Scan for the cell matching the given text and deliver its (X, Y) coordinate at center. 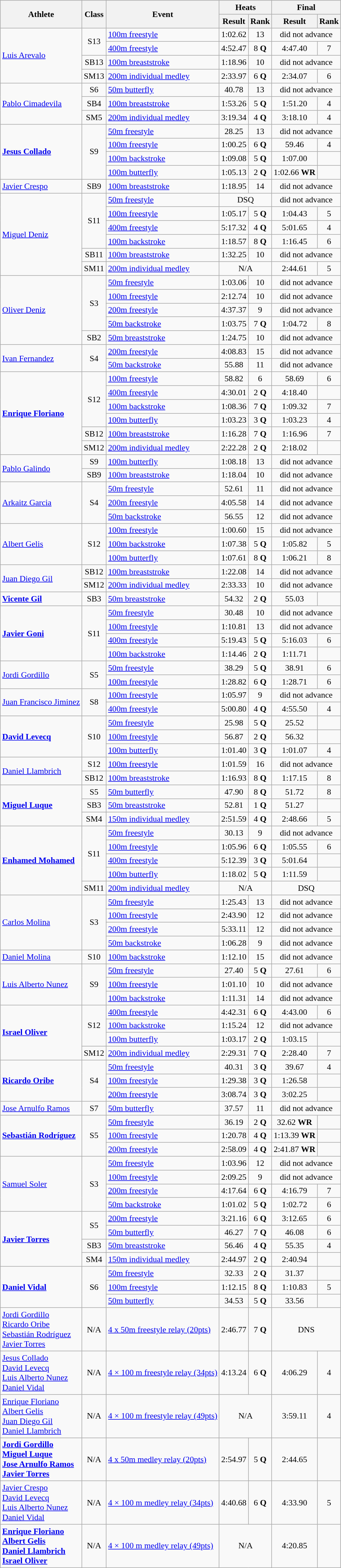
25.98 (234, 723)
1:07.38 (234, 544)
1:18.04 (234, 475)
4:33.90 (295, 1503)
1:25.43 (234, 902)
4:16.79 (295, 1191)
Jesus Collado (41, 152)
38.29 (234, 668)
39.67 (295, 1067)
Luis Alberto Nunez (41, 984)
33.56 (295, 1301)
1:12.15 (234, 1287)
Ivan Fernandez (41, 358)
5:16.03 (295, 640)
Enhamed Mohamed (41, 861)
2:44.65 (295, 1459)
S13 (94, 42)
1:15.24 (234, 1026)
Juan Diego Gil (41, 579)
1:05.55 (295, 847)
1:03.75 (234, 324)
3:08.74 (234, 1095)
2:51.59 (234, 819)
Athlete (41, 14)
2:46.77 (234, 1330)
1:18.02 (234, 875)
52.61 (234, 489)
1:03.06 (234, 283)
5:00.80 (234, 709)
4 x 50m freestyle relay (20pts) (163, 1330)
2:18.02 (295, 448)
SM5 (94, 117)
56.46 (234, 1246)
4:05.58 (234, 503)
1:16.45 (295, 241)
46.27 (234, 1232)
5:01.64 (295, 861)
30.48 (234, 613)
31.37 (295, 1274)
1:05.13 (234, 173)
58.82 (234, 379)
1:14.46 (234, 654)
Daniel Molina (41, 957)
4:55.50 (295, 709)
1:02.72 (295, 1205)
1:04.72 (295, 324)
Sebastián Rodríguez (41, 1136)
1:04.43 (295, 214)
4:17.64 (234, 1191)
2:12.74 (234, 296)
32.33 (234, 1274)
Jose Arnulfo Ramos (41, 1108)
3:21.16 (234, 1218)
4:52.47 (234, 49)
Juan Francisco Jiminez (41, 702)
3:12.65 (295, 1218)
1:16.93 (234, 778)
2:33.33 (234, 585)
51.72 (295, 792)
2:33.97 (234, 76)
1:17.15 (295, 778)
34.53 (234, 1301)
1:10.81 (234, 627)
SB11 (94, 255)
46.08 (295, 1232)
2:54.97 (234, 1459)
Jordi Gordillo Miguel Luque Jose Arnulfo Ramos Javier Torres (41, 1459)
4:20.85 (295, 1546)
4 x 50m medley relay (20pts) (163, 1459)
1:32.25 (234, 255)
4 × 100 m medley relay (49pts) (163, 1546)
1:13.39 WR (295, 1136)
30.13 (234, 833)
Event (163, 14)
Javier Goni (41, 634)
28.25 (234, 131)
1:22.08 (234, 572)
56.87 (234, 737)
Enrique Floriano Albert Gelis Daniel Llambrich Israel Oliver (41, 1546)
54.32 (234, 599)
59.46 (295, 145)
1:05.97 (234, 695)
2:34.07 (295, 76)
Vicente Gil (41, 599)
1:08.18 (234, 462)
1:03.96 (234, 1164)
4:42.31 (234, 1012)
Samuel Soler (41, 1184)
1:00.25 (234, 145)
1:06.28 (234, 943)
1:05.96 (234, 847)
1:28.82 (234, 682)
1:07.00 (295, 159)
1:02.66 WR (295, 173)
Enrique Floriano (41, 413)
1:09.08 (234, 159)
55.88 (234, 365)
DNS (306, 1330)
SB13 (94, 63)
1:18.96 (234, 63)
1:01.10 (234, 985)
56.55 (234, 516)
2:48.66 (295, 819)
2:09.25 (234, 1177)
1:10.83 (295, 1287)
S7 (94, 1108)
1:16.96 (295, 434)
1:16.28 (234, 434)
1:29.38 (234, 1081)
56.32 (295, 737)
S8 (94, 702)
1:28.71 (295, 682)
Miguel Luque (41, 806)
37.57 (234, 1108)
2:22.28 (234, 448)
4:08.83 (234, 352)
1 Q (260, 805)
1:11.31 (234, 998)
5:12.39 (234, 861)
40.78 (234, 90)
1:12.10 (234, 957)
Carlos Molina (41, 922)
1:08.36 (234, 406)
25.52 (295, 723)
4:47.40 (295, 49)
1:01.07 (295, 751)
1:01.59 (234, 764)
Israel Oliver (41, 1033)
SB4 (94, 104)
Heats (245, 7)
Javier Torres (41, 1239)
1:11.59 (295, 875)
32.62 WR (295, 1122)
3:19.34 (234, 117)
Javier Crespo (41, 186)
Daniel Llambrich (41, 771)
5:17.32 (234, 228)
1:06.21 (295, 558)
4 × 100 m freestyle relay (34pts) (163, 1373)
Pablo Cimadevila (41, 104)
36.19 (234, 1122)
38.91 (295, 668)
SB2 (94, 338)
4 × 100 m freestyle relay (49pts) (163, 1416)
2:40.94 (295, 1260)
27.61 (295, 971)
40.31 (234, 1067)
Jordi Gordillo (41, 674)
1:18.57 (234, 241)
Miguel Deniz (41, 234)
1:18.95 (234, 186)
4:37.37 (234, 310)
2:44.97 (234, 1260)
1:09.32 (295, 406)
1:51.20 (295, 104)
1:53.26 (234, 104)
5:01.65 (295, 228)
2:58.09 (234, 1150)
Ricardo Oribe (41, 1081)
4 × 100 m medley relay (34pts) (163, 1503)
5:33.11 (234, 929)
1:07.61 (234, 558)
Class (94, 14)
1:03.15 (295, 1040)
Albert Gelis (41, 544)
52.81 (234, 805)
Final (306, 7)
Oliver Deniz (41, 310)
Arkaitz Garcia (41, 503)
1:20.78 (234, 1136)
2:28.40 (295, 1053)
4:43.00 (295, 1012)
5:19.43 (234, 640)
4:40.68 (234, 1503)
27.40 (234, 971)
Luis Arevalo (41, 55)
3:59.11 (295, 1416)
1:26.58 (295, 1081)
1:24.75 (234, 338)
Jordi Gordillo Ricardo Oribe Sebastián Rodríguez Javier Torres (41, 1330)
Daniel Vidal (41, 1287)
3:18.10 (295, 117)
Enrique Floriano Albert Gelis Juan Diego Gil Daniel Llambrich (41, 1416)
Javier Crespo David Levecq Luis Alberto Nunez Daniel Vidal (41, 1503)
1:01.02 (234, 1205)
2:44.61 (295, 269)
4:06.29 (295, 1373)
SM13 (94, 76)
4:30.01 (234, 393)
1:03.17 (234, 1040)
2:29.31 (234, 1053)
1:00.60 (234, 530)
3:02.25 (295, 1095)
58.69 (295, 379)
1:11.71 (295, 654)
Jesus Collado David Levecq Luis Alberto Nunez Daniel Vidal (41, 1373)
1:05.17 (234, 214)
55.35 (295, 1246)
4:18.40 (295, 393)
1:05.82 (295, 544)
2:43.90 (234, 916)
2:41.87 WR (295, 1150)
47.90 (234, 792)
1:02.62 (234, 35)
55.03 (295, 599)
16 (260, 764)
Pablo Galindo (41, 468)
David Levecq (41, 737)
1:01.40 (234, 751)
4:13.24 (234, 1373)
51.27 (295, 805)
